Capture the cell that displays the provided text and extract its [X, Y] central coordinate. 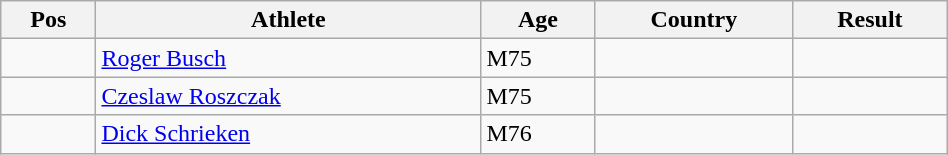
Age [538, 20]
Pos [48, 20]
Czeslaw Roszczak [288, 96]
Dick Schrieken [288, 134]
M76 [538, 134]
Roger Busch [288, 58]
Result [870, 20]
Country [694, 20]
Athlete [288, 20]
